Capture the cell that displays the provided text and extract its [X, Y] central coordinate. 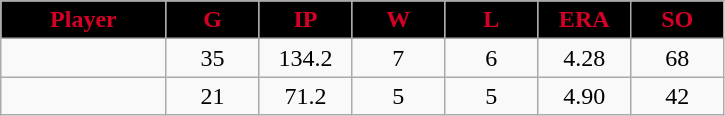
6 [492, 58]
71.2 [306, 96]
42 [678, 96]
35 [212, 58]
4.90 [584, 96]
21 [212, 96]
134.2 [306, 58]
SO [678, 20]
W [398, 20]
ERA [584, 20]
7 [398, 58]
Player [84, 20]
4.28 [584, 58]
L [492, 20]
68 [678, 58]
G [212, 20]
IP [306, 20]
